From the cell containing the given text, extract its center point as (X, Y) coordinate. 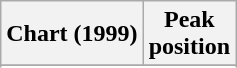
Peakposition (189, 34)
Chart (1999) (72, 34)
